Extract the (x, y) coordinate from the center of the cell holding the provided text.  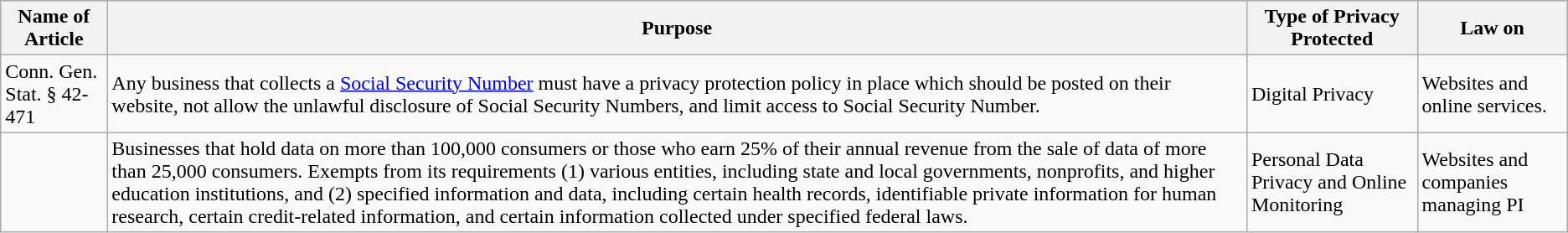
Purpose (677, 28)
Websites and online services. (1493, 94)
Websites and companies managing PI (1493, 183)
Name of Article (54, 28)
Law on (1493, 28)
Type of Privacy Protected (1332, 28)
Digital Privacy (1332, 94)
Personal Data Privacy and Online Monitoring (1332, 183)
Conn. Gen. Stat. § 42-471 (54, 94)
